From the cell containing the given text, extract its center point as (x, y) coordinate. 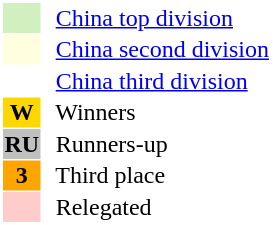
RU (22, 144)
W (22, 113)
China second division (156, 49)
China top division (156, 18)
Runners-up (156, 144)
3 (22, 175)
Relegated (156, 207)
China third division (156, 81)
Winners (156, 113)
Third place (156, 175)
